Determine the [x, y] coordinate at the center of the cell enclosing the given text.  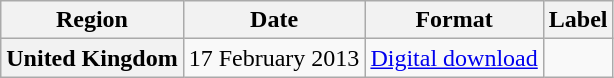
17 February 2013 [274, 58]
Format [454, 20]
Region [92, 20]
Label [578, 20]
Digital download [454, 58]
United Kingdom [92, 58]
Date [274, 20]
